From the cell containing the given text, extract its center point as (x, y) coordinate. 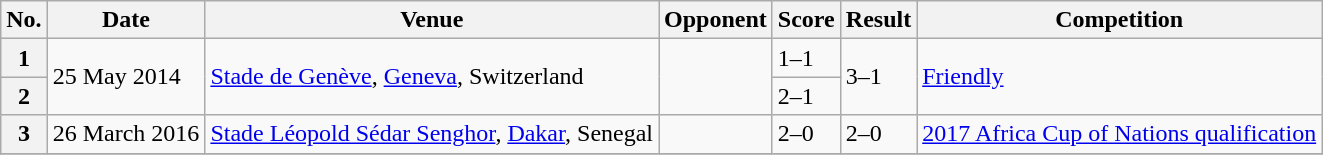
2017 Africa Cup of Nations qualification (1120, 134)
1–1 (806, 58)
3–1 (878, 77)
Competition (1120, 20)
26 March 2016 (126, 134)
Score (806, 20)
Friendly (1120, 77)
No. (24, 20)
2–1 (806, 96)
Stade Léopold Sédar Senghor, Dakar, Senegal (432, 134)
3 (24, 134)
Venue (432, 20)
2 (24, 96)
Result (878, 20)
1 (24, 58)
Stade de Genève, Geneva, Switzerland (432, 77)
Date (126, 20)
25 May 2014 (126, 77)
Opponent (716, 20)
